Locate the cell with the specified text and output its [X, Y] center coordinate. 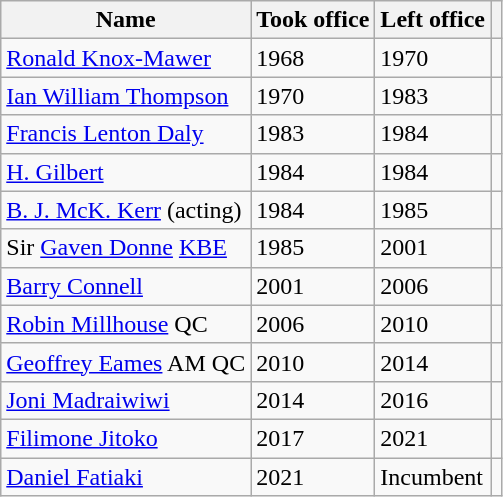
B. J. McK. Kerr (acting) [126, 210]
H. Gilbert [126, 172]
Filimone Jitoko [126, 438]
Geoffrey Eames AM QC [126, 362]
Ian William Thompson [126, 96]
2016 [433, 400]
1968 [313, 58]
Left office [433, 20]
Took office [313, 20]
Joni Madraiwiwi [126, 400]
Sir Gaven Donne KBE [126, 248]
Robin Millhouse QC [126, 324]
Barry Connell [126, 286]
Incumbent [433, 477]
Ronald Knox-Mawer [126, 58]
Daniel Fatiaki [126, 477]
Francis Lenton Daly [126, 134]
Name [126, 20]
2017 [313, 438]
